Capture the cell that displays the provided text and extract its [X, Y] central coordinate. 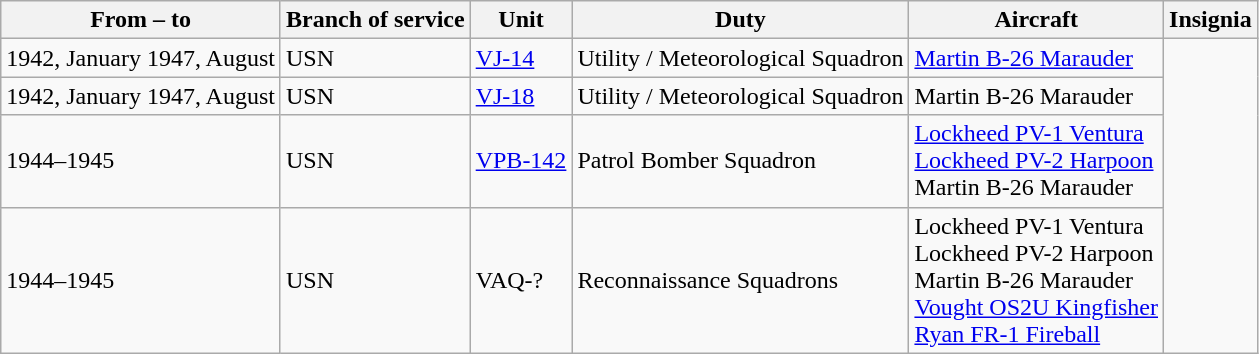
Aircraft [1036, 20]
From – to [141, 20]
Reconnaissance Squadrons [740, 280]
Lockheed PV-1 Ventura Lockheed PV-2 Harpoon Martin B-26 Marauder Vought OS2U Kingfisher Ryan FR-1 Fireball [1036, 280]
Unit [521, 20]
Duty [740, 20]
Branch of service [375, 20]
Patrol Bomber Squadron [740, 161]
VPB-142 [521, 161]
Insignia [1211, 20]
Lockheed PV-1 VenturaLockheed PV-2 Harpoon Martin B-26 Marauder [1036, 161]
VJ-18 [521, 96]
VAQ-? [521, 280]
VJ-14 [521, 58]
